Identify which cell holds the provided text, then report its (x, y) central coordinate. 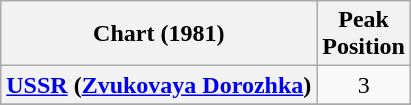
Chart (1981) (159, 34)
PeakPosition (364, 34)
USSR (Zvukovaya Dorozhka) (159, 85)
3 (364, 85)
